Return the (X, Y) coordinate for the center point of the cell that contains the specified text.  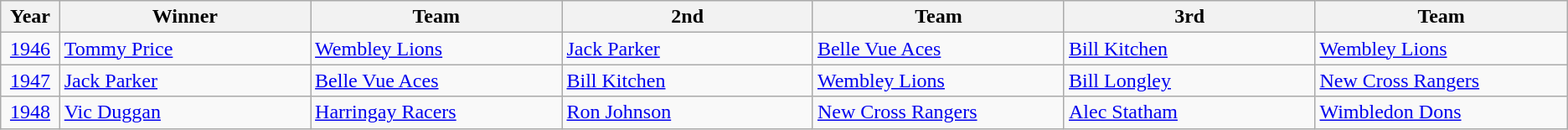
Bill Longley (1189, 81)
Ron Johnson (687, 112)
Vic Duggan (184, 112)
1948 (30, 112)
Year (30, 17)
Winner (184, 17)
1947 (30, 81)
2nd (687, 17)
Harringay Racers (436, 112)
Tommy Price (184, 49)
1946 (30, 49)
Alec Statham (1189, 112)
3rd (1189, 17)
Wimbledon Dons (1441, 112)
